Pinpoint the cell where the given text exists, returning its [x, y] midpoint coordinate. 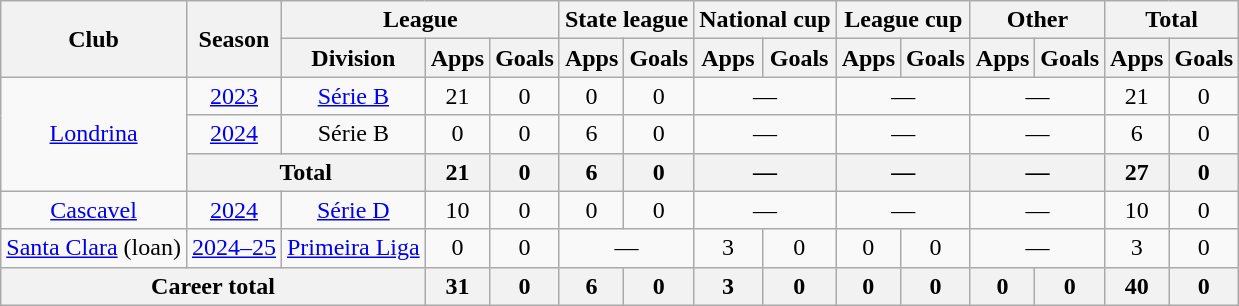
Série D [353, 210]
2024–25 [234, 248]
Other [1037, 20]
Cascavel [94, 210]
Primeira Liga [353, 248]
League cup [903, 20]
National cup [765, 20]
40 [1137, 286]
Career total [213, 286]
27 [1137, 172]
Santa Clara (loan) [94, 248]
Club [94, 39]
Londrina [94, 134]
Season [234, 39]
League [420, 20]
Division [353, 58]
2023 [234, 96]
State league [626, 20]
31 [457, 286]
